For the text-containing cell, return its midpoint in [X, Y] coordinate format. 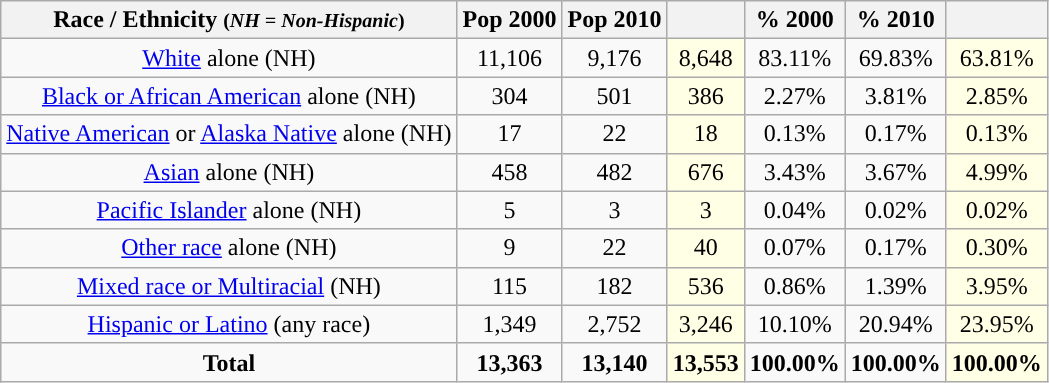
% 2000 [794, 20]
536 [706, 286]
501 [614, 96]
9 [510, 248]
676 [706, 172]
182 [614, 286]
2.85% [996, 96]
83.11% [794, 58]
White alone (NH) [229, 58]
23.95% [996, 324]
3,246 [706, 324]
304 [510, 96]
1,349 [510, 324]
3.81% [896, 96]
13,553 [706, 362]
10.10% [794, 324]
69.83% [896, 58]
Total [229, 362]
Black or African American alone (NH) [229, 96]
115 [510, 286]
9,176 [614, 58]
Race / Ethnicity (NH = Non-Hispanic) [229, 20]
0.07% [794, 248]
18 [706, 134]
40 [706, 248]
2,752 [614, 324]
3.95% [996, 286]
1.39% [896, 286]
5 [510, 210]
386 [706, 96]
3.43% [794, 172]
0.86% [794, 286]
13,140 [614, 362]
Asian alone (NH) [229, 172]
2.27% [794, 96]
Mixed race or Multiracial (NH) [229, 286]
Pop 2000 [510, 20]
Pacific Islander alone (NH) [229, 210]
458 [510, 172]
63.81% [996, 58]
Other race alone (NH) [229, 248]
4.99% [996, 172]
8,648 [706, 58]
Hispanic or Latino (any race) [229, 324]
% 2010 [896, 20]
Pop 2010 [614, 20]
20.94% [896, 324]
482 [614, 172]
17 [510, 134]
13,363 [510, 362]
Native American or Alaska Native alone (NH) [229, 134]
0.04% [794, 210]
3.67% [896, 172]
11,106 [510, 58]
0.30% [996, 248]
